Identify which cell holds the provided text, then report its (X, Y) central coordinate. 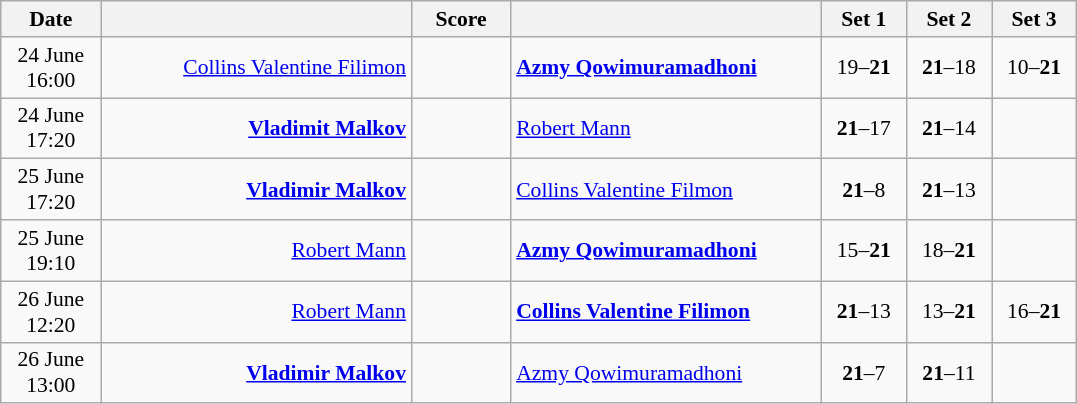
26 June12:20 (51, 312)
26 June13:00 (51, 372)
Collins Valentine Filmon (666, 190)
25 June19:10 (51, 250)
19–21 (864, 68)
21–7 (864, 372)
21–14 (948, 128)
21–18 (948, 68)
25 June17:20 (51, 190)
Vladimit Malkov (256, 128)
Score (461, 19)
Date (51, 19)
24 June17:20 (51, 128)
21–11 (948, 372)
Set 1 (864, 19)
10–21 (1034, 68)
Set 2 (948, 19)
18–21 (948, 250)
24 June16:00 (51, 68)
21–8 (864, 190)
21–17 (864, 128)
Set 3 (1034, 19)
16–21 (1034, 312)
15–21 (864, 250)
13–21 (948, 312)
